Find where the given text appears and provide that cell's center as (X, Y) coordinate. 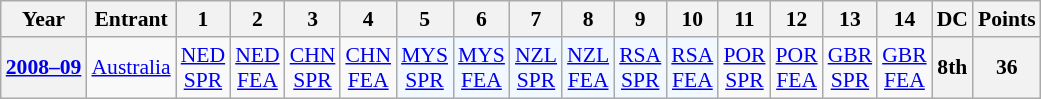
GBRFEA (904, 68)
8th (952, 68)
9 (640, 19)
12 (797, 19)
CHNFEA (368, 68)
2008–09 (44, 68)
14 (904, 19)
NEDSPR (203, 68)
CHNSPR (313, 68)
Year (44, 19)
4 (368, 19)
Australia (130, 68)
Points (1007, 19)
NZLSPR (536, 68)
RSAFEA (692, 68)
NZLFEA (588, 68)
MYSSPR (424, 68)
NEDFEA (257, 68)
GBRSPR (850, 68)
11 (744, 19)
3 (313, 19)
10 (692, 19)
RSASPR (640, 68)
5 (424, 19)
2 (257, 19)
DC (952, 19)
7 (536, 19)
8 (588, 19)
6 (482, 19)
36 (1007, 68)
1 (203, 19)
PORFEA (797, 68)
PORSPR (744, 68)
MYSFEA (482, 68)
13 (850, 19)
Entrant (130, 19)
